Return [x, y] of the center of cell containing provided text 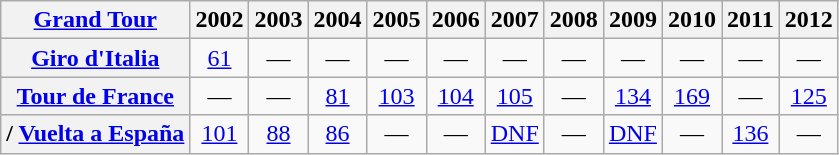
81 [338, 96]
101 [220, 134]
104 [456, 96]
169 [692, 96]
134 [632, 96]
2009 [632, 20]
2006 [456, 20]
Tour de France [96, 96]
Grand Tour [96, 20]
2010 [692, 20]
2007 [514, 20]
86 [338, 134]
103 [396, 96]
Giro d'Italia [96, 58]
2004 [338, 20]
61 [220, 58]
2005 [396, 20]
2002 [220, 20]
88 [278, 134]
125 [808, 96]
2008 [574, 20]
136 [751, 134]
2012 [808, 20]
2003 [278, 20]
/ Vuelta a España [96, 134]
105 [514, 96]
2011 [751, 20]
